Identify which cell holds the provided text, then report its [x, y] central coordinate. 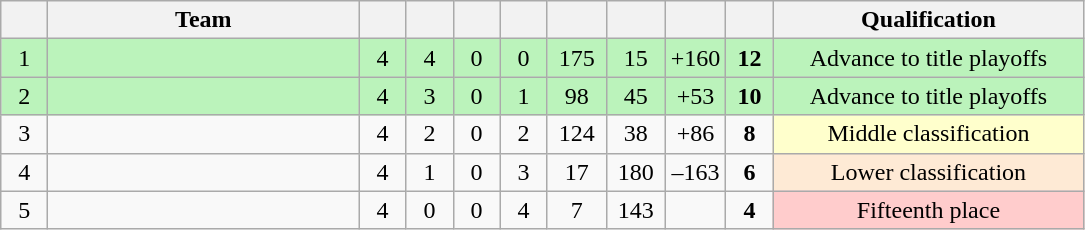
+86 [696, 134]
10 [750, 96]
7 [576, 210]
8 [750, 134]
175 [576, 58]
Qualification [928, 20]
15 [636, 58]
124 [576, 134]
143 [636, 210]
38 [636, 134]
Lower classification [928, 172]
Fifteenth place [928, 210]
+53 [696, 96]
98 [576, 96]
45 [636, 96]
17 [576, 172]
6 [750, 172]
180 [636, 172]
+160 [696, 58]
–163 [696, 172]
Middle classification [928, 134]
Team [204, 20]
12 [750, 58]
5 [24, 210]
